Capture the cell that displays the provided text and extract its (x, y) central coordinate. 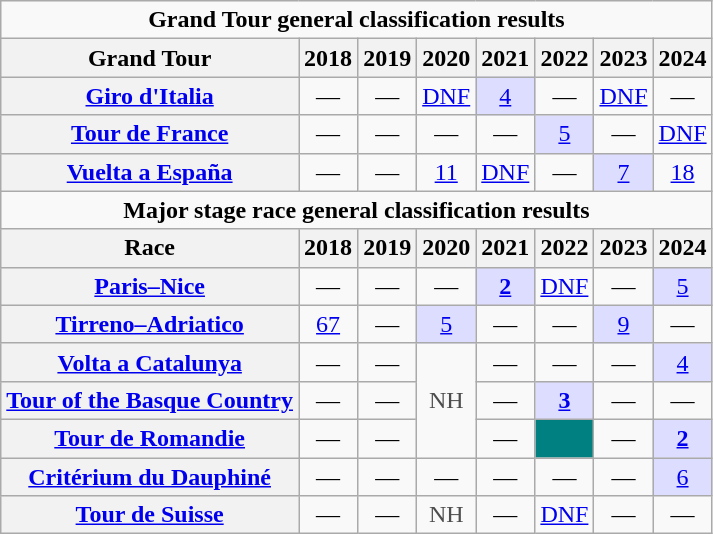
Paris–Nice (150, 286)
18 (682, 172)
Critérium du Dauphiné (150, 477)
Volta a Catalunya (150, 362)
6 (682, 477)
Tour of the Basque Country (150, 400)
Tour de Romandie (150, 438)
Vuelta a España (150, 172)
Major stage race general classification results (356, 210)
Tour de Suisse (150, 515)
Tirreno–Adriatico (150, 324)
Giro d'Italia (150, 96)
11 (446, 172)
67 (328, 324)
9 (624, 324)
7 (624, 172)
3 (564, 400)
Grand Tour (150, 58)
Race (150, 248)
Tour de France (150, 134)
Grand Tour general classification results (356, 20)
